Search for the cell housing the specified text and yield its [X, Y] center coordinate. 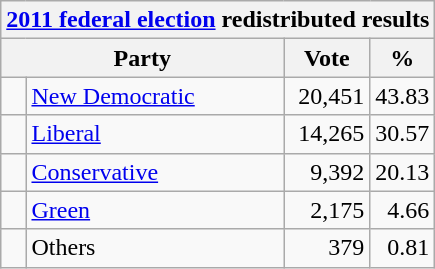
20.13 [402, 172]
2011 federal election redistributed results [218, 20]
Vote [327, 58]
30.57 [402, 134]
43.83 [402, 96]
379 [327, 248]
Conservative [155, 172]
20,451 [327, 96]
% [402, 58]
14,265 [327, 134]
9,392 [327, 172]
Liberal [155, 134]
Green [155, 210]
2,175 [327, 210]
0.81 [402, 248]
New Democratic [155, 96]
Others [155, 248]
4.66 [402, 210]
Party [142, 58]
